Scan for the cell matching the given text and deliver its (X, Y) coordinate at center. 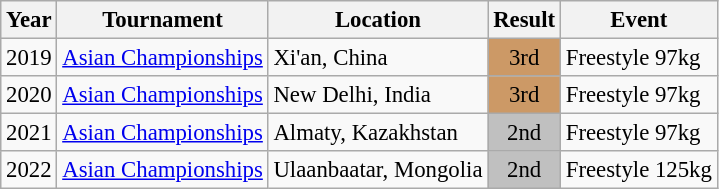
Result (524, 20)
Ulaanbaatar, Mongolia (378, 170)
Almaty, Kazakhstan (378, 133)
Tournament (162, 20)
2021 (29, 133)
New Delhi, India (378, 95)
Xi'an, China (378, 58)
2020 (29, 95)
Freestyle 125kg (638, 170)
Location (378, 20)
2019 (29, 58)
Year (29, 20)
Event (638, 20)
2022 (29, 170)
